Extract the (X, Y) coordinate from the center of the cell holding the provided text.  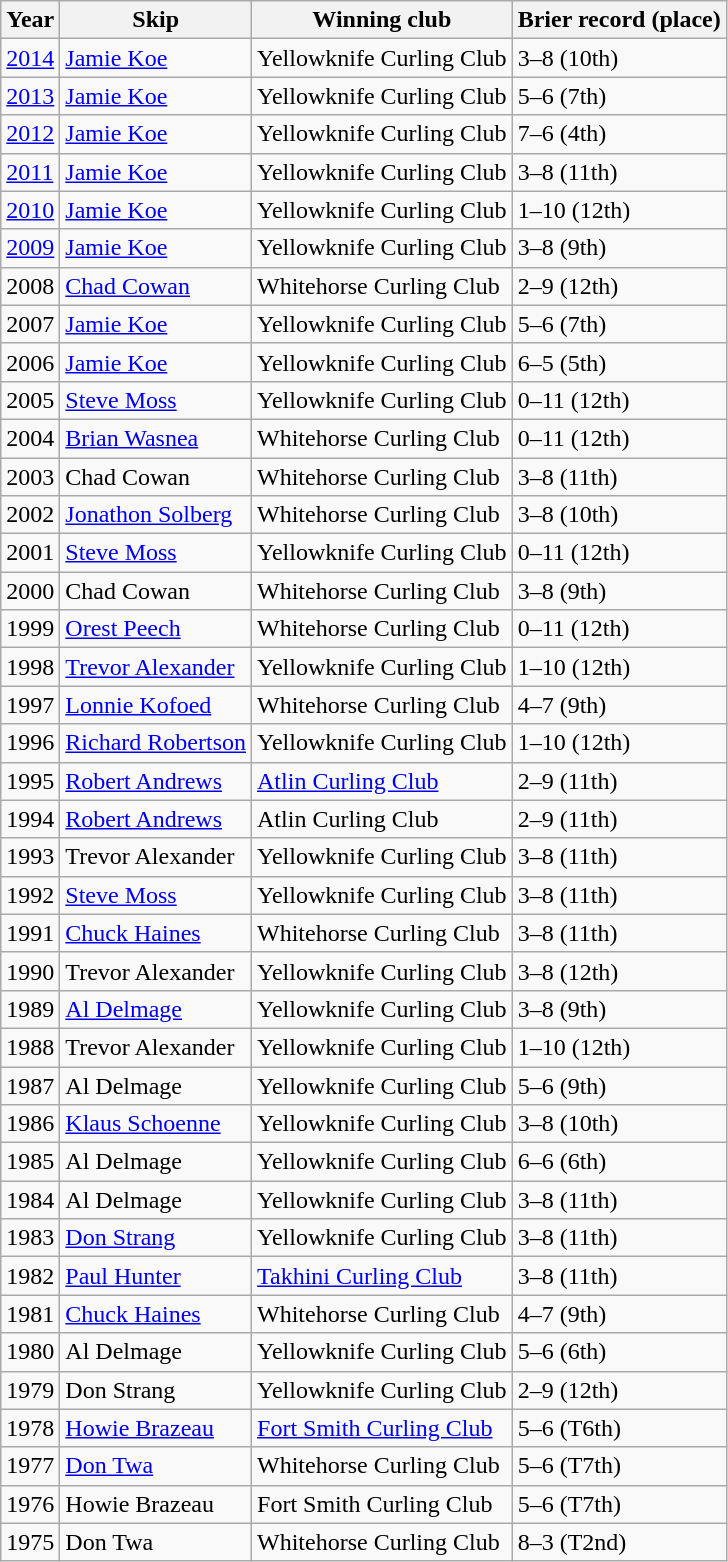
Year (30, 20)
1985 (30, 1162)
6–5 (5th) (619, 362)
1984 (30, 1200)
2009 (30, 248)
2013 (30, 96)
1988 (30, 1047)
Orest Peech (156, 629)
2002 (30, 515)
1982 (30, 1276)
3–8 (12th) (619, 971)
Takhini Curling Club (382, 1276)
2007 (30, 324)
5–6 (T6th) (619, 1428)
2001 (30, 553)
1990 (30, 971)
1998 (30, 667)
1978 (30, 1428)
1995 (30, 781)
Richard Robertson (156, 743)
1992 (30, 895)
1979 (30, 1390)
1981 (30, 1314)
2004 (30, 438)
2010 (30, 210)
2008 (30, 286)
2011 (30, 172)
2003 (30, 477)
1991 (30, 933)
Jonathon Solberg (156, 515)
1980 (30, 1352)
1999 (30, 629)
1987 (30, 1085)
Paul Hunter (156, 1276)
Brian Wasnea (156, 438)
2005 (30, 400)
Lonnie Kofoed (156, 705)
Klaus Schoenne (156, 1124)
1993 (30, 857)
1996 (30, 743)
8–3 (T2nd) (619, 1542)
7–6 (4th) (619, 134)
1977 (30, 1466)
Brier record (place) (619, 20)
2000 (30, 591)
5–6 (6th) (619, 1352)
1997 (30, 705)
5–6 (9th) (619, 1085)
2006 (30, 362)
1986 (30, 1124)
Winning club (382, 20)
1983 (30, 1238)
2014 (30, 58)
2012 (30, 134)
1975 (30, 1542)
Skip (156, 20)
1994 (30, 819)
6–6 (6th) (619, 1162)
1976 (30, 1504)
1989 (30, 1009)
